Return (X, Y) of the center of cell containing provided text 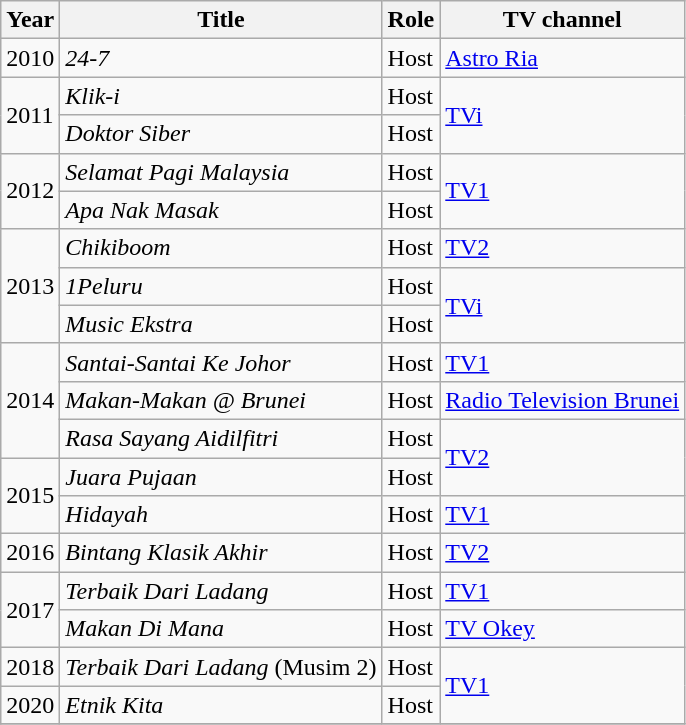
2017 (30, 610)
24-7 (221, 58)
2010 (30, 58)
2015 (30, 496)
2014 (30, 400)
Doktor Siber (221, 134)
Radio Television Brunei (562, 400)
Juara Pujaan (221, 477)
Bintang Klasik Akhir (221, 553)
Makan Di Mana (221, 629)
Rasa Sayang Aidilfitri (221, 438)
Apa Nak Masak (221, 210)
Hidayah (221, 515)
1Peluru (221, 286)
Astro Ria (562, 58)
TV channel (562, 20)
Title (221, 20)
Etnik Kita (221, 705)
Terbaik Dari Ladang (Musim 2) (221, 667)
Chikiboom (221, 248)
2013 (30, 286)
Selamat Pagi Malaysia (221, 172)
Klik-i (221, 96)
Role (411, 20)
2011 (30, 115)
2012 (30, 191)
2016 (30, 553)
2020 (30, 705)
Santai-Santai Ke Johor (221, 362)
Terbaik Dari Ladang (221, 591)
TV Okey (562, 629)
Year (30, 20)
Makan-Makan @ Brunei (221, 400)
Music Ekstra (221, 324)
2018 (30, 667)
